Return the [x, y] coordinate for the center point of the cell that contains the specified text.  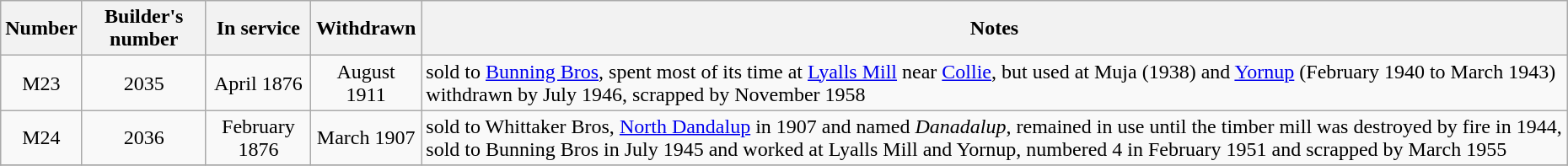
M24 [41, 138]
Number [41, 29]
2036 [143, 138]
M23 [41, 83]
August 1911 [366, 83]
Notes [995, 29]
February 1876 [258, 138]
In service [258, 29]
2035 [143, 83]
April 1876 [258, 83]
March 1907 [366, 138]
Withdrawn [366, 29]
Builder's number [143, 29]
